For the text-containing cell, return its midpoint in (X, Y) coordinate format. 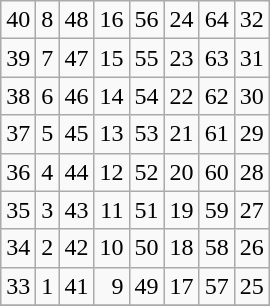
1 (48, 286)
29 (252, 134)
8 (48, 20)
37 (18, 134)
55 (146, 58)
47 (76, 58)
20 (182, 172)
28 (252, 172)
51 (146, 210)
57 (216, 286)
4 (48, 172)
38 (18, 96)
40 (18, 20)
33 (18, 286)
24 (182, 20)
26 (252, 248)
14 (112, 96)
18 (182, 248)
32 (252, 20)
7 (48, 58)
13 (112, 134)
11 (112, 210)
46 (76, 96)
30 (252, 96)
45 (76, 134)
12 (112, 172)
63 (216, 58)
27 (252, 210)
34 (18, 248)
54 (146, 96)
5 (48, 134)
9 (112, 286)
53 (146, 134)
35 (18, 210)
41 (76, 286)
21 (182, 134)
2 (48, 248)
25 (252, 286)
61 (216, 134)
44 (76, 172)
31 (252, 58)
43 (76, 210)
17 (182, 286)
22 (182, 96)
23 (182, 58)
10 (112, 248)
50 (146, 248)
60 (216, 172)
56 (146, 20)
36 (18, 172)
49 (146, 286)
39 (18, 58)
48 (76, 20)
15 (112, 58)
3 (48, 210)
59 (216, 210)
19 (182, 210)
6 (48, 96)
62 (216, 96)
58 (216, 248)
16 (112, 20)
52 (146, 172)
42 (76, 248)
64 (216, 20)
